Provide the (X, Y) coordinate of the cell's center where the given text is located.  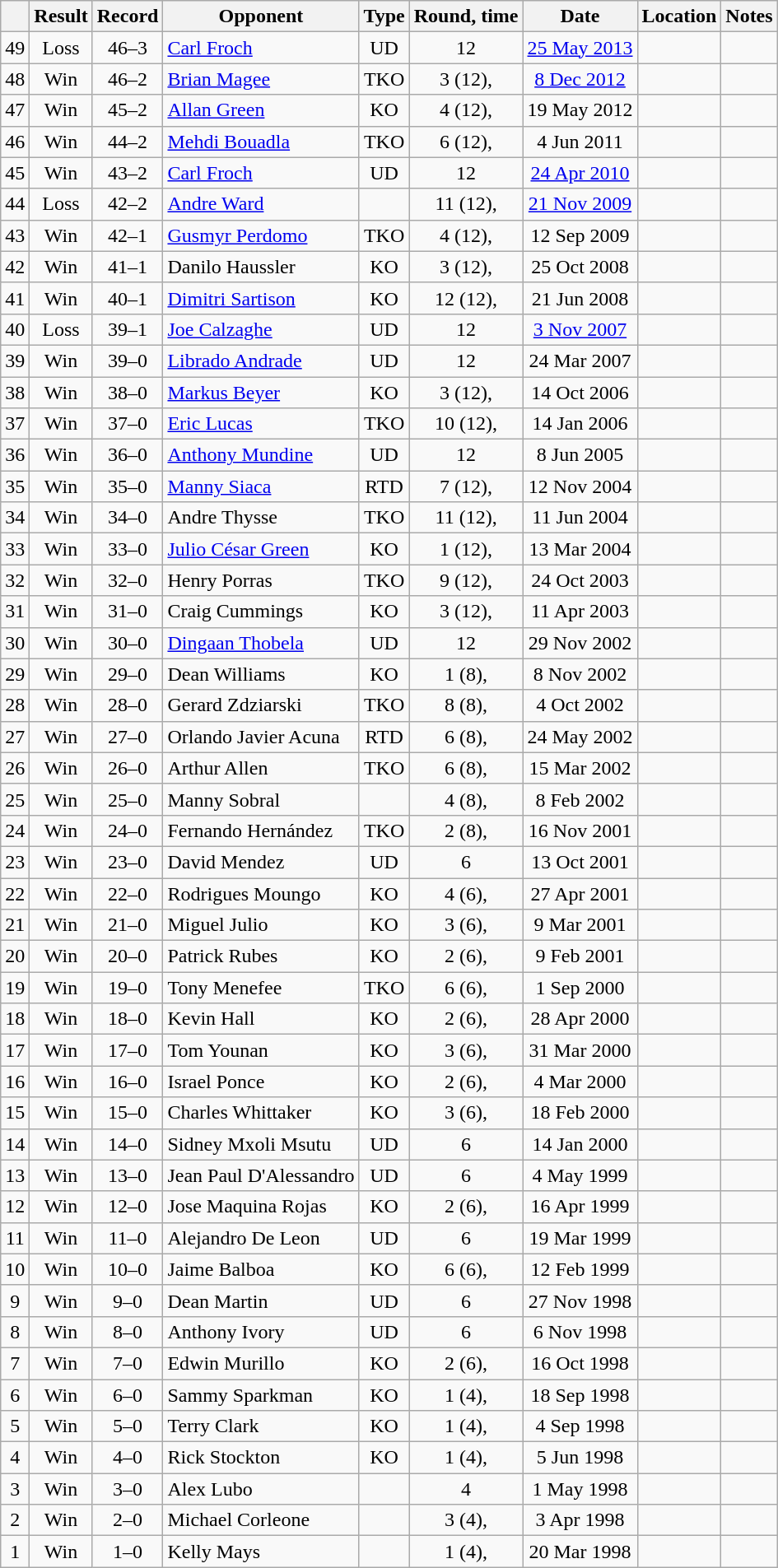
13 Oct 2001 (580, 862)
Dimitri Sartison (261, 298)
9 Feb 2001 (580, 956)
29 (15, 674)
Record (128, 16)
Tony Menefee (261, 988)
27 Nov 1998 (580, 1300)
15 (15, 1113)
8 (8), (466, 705)
Michael Corleone (261, 1520)
24 Apr 2010 (580, 173)
43 (15, 235)
48 (15, 79)
44 (15, 204)
8 Feb 2002 (580, 799)
Andre Thysse (261, 518)
15 Mar 2002 (580, 768)
12 Feb 1999 (580, 1269)
Manny Sobral (261, 799)
10 (12), (466, 424)
26 (15, 768)
Tom Younan (261, 1050)
19–0 (128, 988)
26–0 (128, 768)
14 Jan 2000 (580, 1144)
5–0 (128, 1426)
11 (15, 1238)
30–0 (128, 643)
32–0 (128, 580)
Result (61, 16)
Librado Andrade (261, 361)
Gerard Zdziarski (261, 705)
38–0 (128, 393)
13–0 (128, 1175)
21 (15, 925)
4 May 1999 (580, 1175)
3 Nov 2007 (580, 329)
21–0 (128, 925)
Terry Clark (261, 1426)
Type (384, 16)
Dean Martin (261, 1300)
Jose Maquina Rojas (261, 1207)
15–0 (128, 1113)
1–0 (128, 1552)
Henry Porras (261, 580)
4 Oct 2002 (580, 705)
1 Sep 2000 (580, 988)
22 (15, 893)
Brian Magee (261, 79)
12 (12), (466, 298)
12–0 (128, 1207)
41 (15, 298)
41–1 (128, 267)
Miguel Julio (261, 925)
21 Nov 2009 (580, 204)
Kelly Mays (261, 1552)
28 Apr 2000 (580, 1019)
Julio César Green (261, 549)
Sidney Mxoli Msutu (261, 1144)
30 (15, 643)
16 Apr 1999 (580, 1207)
47 (15, 110)
40–1 (128, 298)
Arthur Allen (261, 768)
1 (12), (466, 549)
8 Dec 2012 (580, 79)
Alex Lubo (261, 1489)
Sammy Sparkman (261, 1395)
12 Sep 2009 (580, 235)
16–0 (128, 1082)
Andre Ward (261, 204)
31 Mar 2000 (580, 1050)
4 (6), (466, 893)
27 Apr 2001 (580, 893)
34–0 (128, 518)
17 (15, 1050)
24 (15, 831)
Notes (749, 16)
11 Jun 2004 (580, 518)
39–1 (128, 329)
18 (15, 1019)
Israel Ponce (261, 1082)
4 (8), (466, 799)
14–0 (128, 1144)
Craig Cummings (261, 612)
Rick Stockton (261, 1458)
43–2 (128, 173)
Jaime Balboa (261, 1269)
Edwin Murillo (261, 1363)
25–0 (128, 799)
Anthony Mundine (261, 455)
Date (580, 16)
Rodrigues Moungo (261, 893)
Dingaan Thobela (261, 643)
Manny Siaca (261, 486)
Alejandro De Leon (261, 1238)
Patrick Rubes (261, 956)
13 Mar 2004 (580, 549)
4 Jun 2011 (580, 142)
Allan Green (261, 110)
Orlando Javier Acuna (261, 737)
4 Sep 1998 (580, 1426)
6 (12), (466, 142)
8 (15, 1332)
3 (4), (466, 1520)
18 Sep 1998 (580, 1395)
35 (15, 486)
16 (15, 1082)
2–0 (128, 1520)
3 Apr 1998 (580, 1520)
34 (15, 518)
Anthony Ivory (261, 1332)
Fernando Hernández (261, 831)
Danilo Haussler (261, 267)
33–0 (128, 549)
8–0 (128, 1332)
14 Jan 2006 (580, 424)
27 (15, 737)
18 Feb 2000 (580, 1113)
1 (15, 1552)
Jean Paul D'Alessandro (261, 1175)
24–0 (128, 831)
45 (15, 173)
29 Nov 2002 (580, 643)
28 (15, 705)
Location (679, 16)
Round, time (466, 16)
4–0 (128, 1458)
17–0 (128, 1050)
46–3 (128, 48)
14 (15, 1144)
1 May 1998 (580, 1489)
9–0 (128, 1300)
39–0 (128, 361)
49 (15, 48)
Charles Whittaker (261, 1113)
46 (15, 142)
2 (15, 1520)
28–0 (128, 705)
4 Mar 2000 (580, 1082)
24 Oct 2003 (580, 580)
9 (15, 1300)
Eric Lucas (261, 424)
Gusmyr Perdomo (261, 235)
37–0 (128, 424)
7 (15, 1363)
42 (15, 267)
3–0 (128, 1489)
25 (15, 799)
46–2 (128, 79)
13 (15, 1175)
40 (15, 329)
1 (8), (466, 674)
Kevin Hall (261, 1019)
42–2 (128, 204)
6 Nov 1998 (580, 1332)
9 Mar 2001 (580, 925)
5 Jun 1998 (580, 1458)
27–0 (128, 737)
32 (15, 580)
36–0 (128, 455)
11–0 (128, 1238)
31–0 (128, 612)
7 (12), (466, 486)
25 May 2013 (580, 48)
6–0 (128, 1395)
Opponent (261, 16)
Mehdi Bouadla (261, 142)
21 Jun 2008 (580, 298)
5 (15, 1426)
7–0 (128, 1363)
12 Nov 2004 (580, 486)
29–0 (128, 674)
22–0 (128, 893)
20–0 (128, 956)
25 Oct 2008 (580, 267)
14 Oct 2006 (580, 393)
38 (15, 393)
42–1 (128, 235)
8 Nov 2002 (580, 674)
3 (15, 1489)
37 (15, 424)
19 Mar 1999 (580, 1238)
10 (15, 1269)
44–2 (128, 142)
39 (15, 361)
16 Nov 2001 (580, 831)
36 (15, 455)
24 May 2002 (580, 737)
9 (12), (466, 580)
18–0 (128, 1019)
23 (15, 862)
2 (8), (466, 831)
20 (15, 956)
11 Apr 2003 (580, 612)
Joe Calzaghe (261, 329)
Markus Beyer (261, 393)
23–0 (128, 862)
19 (15, 988)
24 Mar 2007 (580, 361)
10–0 (128, 1269)
Dean Williams (261, 674)
20 Mar 1998 (580, 1552)
19 May 2012 (580, 110)
David Mendez (261, 862)
8 Jun 2005 (580, 455)
35–0 (128, 486)
33 (15, 549)
31 (15, 612)
16 Oct 1998 (580, 1363)
45–2 (128, 110)
